Find where the given text appears and provide that cell's center as [x, y] coordinate. 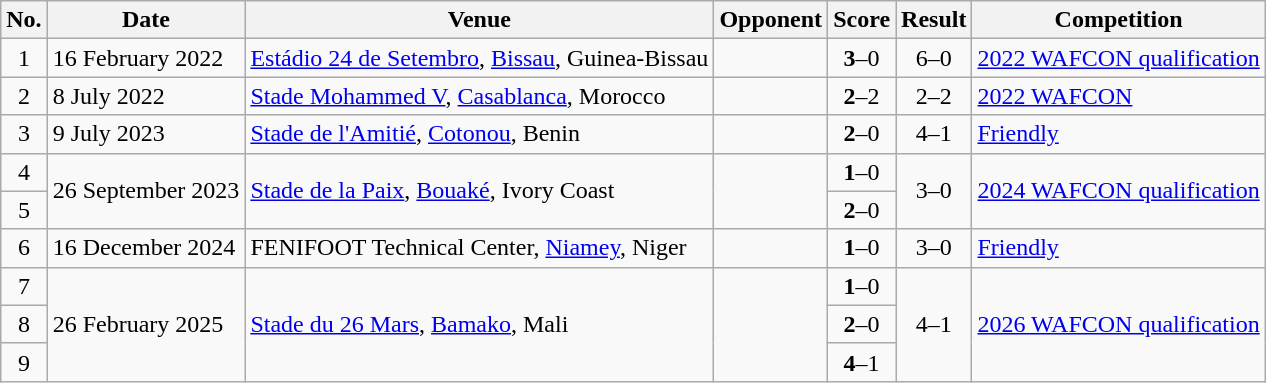
7 [24, 286]
2026 WAFCON qualification [1118, 324]
Stade Mohammed V, Casablanca, Morocco [480, 96]
FENIFOOT Technical Center, Niamey, Niger [480, 248]
Score [862, 20]
4 [24, 172]
Date [146, 20]
2024 WAFCON qualification [1118, 191]
26 September 2023 [146, 191]
1 [24, 58]
6–0 [934, 58]
26 February 2025 [146, 324]
3 [24, 134]
Stade de l'Amitié, Cotonou, Benin [480, 134]
16 December 2024 [146, 248]
Opponent [771, 20]
Estádio 24 de Setembro, Bissau, Guinea-Bissau [480, 58]
Stade de la Paix, Bouaké, Ivory Coast [480, 191]
9 [24, 362]
No. [24, 20]
Venue [480, 20]
2 [24, 96]
Stade du 26 Mars, Bamako, Mali [480, 324]
2022 WAFCON qualification [1118, 58]
9 July 2023 [146, 134]
8 [24, 324]
5 [24, 210]
Result [934, 20]
6 [24, 248]
2022 WAFCON [1118, 96]
8 July 2022 [146, 96]
16 February 2022 [146, 58]
Competition [1118, 20]
